Output the (x, y) coordinate of the center of the cell containing the given text.  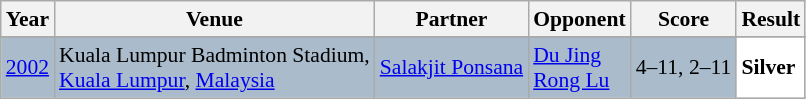
Kuala Lumpur Badminton Stadium,Kuala Lumpur, Malaysia (214, 68)
Silver (770, 68)
Year (28, 19)
Venue (214, 19)
Opponent (580, 19)
Partner (452, 19)
Du Jing Rong Lu (580, 68)
4–11, 2–11 (684, 68)
Salakjit Ponsana (452, 68)
Result (770, 19)
Score (684, 19)
2002 (28, 68)
